Determine the (x, y) coordinate at the center of the cell enclosing the given text.  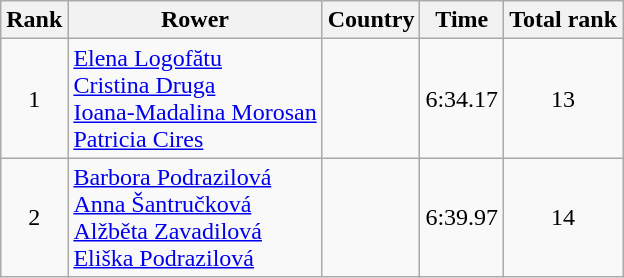
13 (564, 98)
Total rank (564, 20)
6:34.17 (462, 98)
Country (371, 20)
Barbora PodrazilováAnna ŠantručkováAlžběta ZavadilováEliška Podrazilová (195, 218)
6:39.97 (462, 218)
2 (34, 218)
1 (34, 98)
Time (462, 20)
Rank (34, 20)
14 (564, 218)
Rower (195, 20)
Elena LogofătuCristina DrugaIoana-Madalina MorosanPatricia Cires (195, 98)
